From the cell containing the given text, extract its center point as [X, Y] coordinate. 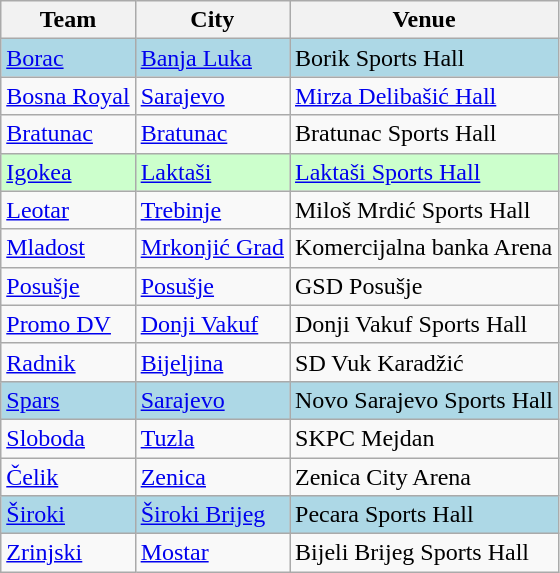
Bijeli Brijeg Sports Hall [424, 553]
Radnik [68, 362]
Bosna Royal [68, 96]
Donji Vakuf [212, 324]
Donji Vakuf Sports Hall [424, 324]
Borac [68, 58]
Spars [68, 400]
Široki Brijeg [212, 515]
Trebinje [212, 210]
Mirza Delibašić Hall [424, 96]
Komercijalna banka Arena [424, 248]
Bijeljina [212, 362]
Zenica City Arena [424, 477]
Miloš Mrdić Sports Hall [424, 210]
Promo DV [68, 324]
Laktaši [212, 172]
Bratunac Sports Hall [424, 134]
Team [68, 20]
SKPC Mejdan [424, 438]
Tuzla [212, 438]
Banja Luka [212, 58]
GSD Posušje [424, 286]
Igokea [68, 172]
Mostar [212, 553]
Laktaši Sports Hall [424, 172]
City [212, 20]
SD Vuk Karadžić [424, 362]
Široki [68, 515]
Novo Sarajevo Sports Hall [424, 400]
Čelik [68, 477]
Borik Sports Hall [424, 58]
Venue [424, 20]
Leotar [68, 210]
Zenica [212, 477]
Mladost [68, 248]
Sloboda [68, 438]
Pecara Sports Hall [424, 515]
Mrkonjić Grad [212, 248]
Zrinjski [68, 553]
